For the text-containing cell, return its midpoint in [x, y] coordinate format. 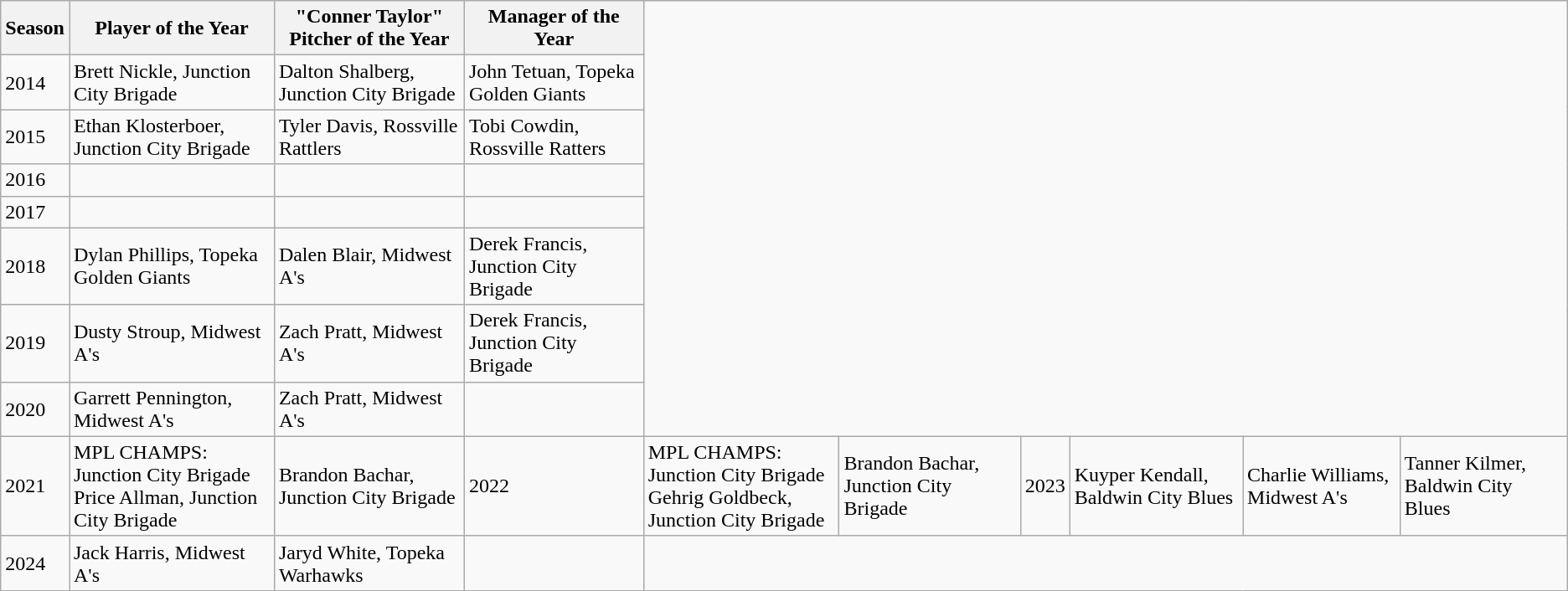
2019 [35, 343]
Kuyper Kendall, Baldwin City Blues [1156, 486]
Dalen Blair, Midwest A's [369, 266]
Tobi Cowdin, Rossville Ratters [554, 137]
2018 [35, 266]
Dalton Shalberg, Junction City Brigade [369, 82]
"Conner Taylor" Pitcher of the Year [369, 28]
2014 [35, 82]
Season [35, 28]
Dylan Phillips, Topeka Golden Giants [171, 266]
Garrett Pennington, Midwest A's [171, 409]
2016 [35, 180]
Tyler Davis, Rossville Rattlers [369, 137]
2021 [35, 486]
2022 [554, 486]
Player of the Year [171, 28]
Manager of the Year [554, 28]
Jack Harris, Midwest A's [171, 563]
MPL CHAMPS: Junction City BrigadePrice Allman, Junction City Brigade [171, 486]
2017 [35, 212]
MPL CHAMPS: Junction City BrigadeGehrig Goldbeck, Junction City Brigade [741, 486]
2023 [1045, 486]
Brett Nickle, Junction City Brigade [171, 82]
2015 [35, 137]
2020 [35, 409]
2024 [35, 563]
Ethan Klosterboer, Junction City Brigade [171, 137]
Jaryd White, Topeka Warhawks [369, 563]
Tanner Kilmer, Baldwin City Blues [1483, 486]
John Tetuan, Topeka Golden Giants [554, 82]
Dusty Stroup, Midwest A's [171, 343]
Charlie Williams, Midwest A's [1322, 486]
